Capture the cell that displays the provided text and extract its (x, y) central coordinate. 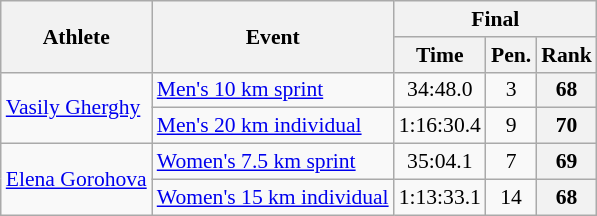
Time (440, 55)
7 (511, 162)
14 (511, 197)
Final (496, 19)
Athlete (76, 36)
Rank (566, 55)
Pen. (511, 55)
3 (511, 90)
Event (273, 36)
1:16:30.4 (440, 126)
1:13:33.1 (440, 197)
35:04.1 (440, 162)
Women's 7.5 km sprint (273, 162)
Vasily Gherghy (76, 108)
70 (566, 126)
Elena Gorohova (76, 180)
Women's 15 km individual (273, 197)
Men's 10 km sprint (273, 90)
69 (566, 162)
9 (511, 126)
34:48.0 (440, 90)
Men's 20 km individual (273, 126)
